Provide the (x, y) coordinate of the cell's center where the given text is located.  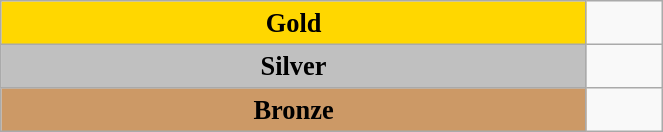
Bronze (294, 109)
Silver (294, 66)
Gold (294, 22)
